Return [X, Y] of the center of cell containing provided text 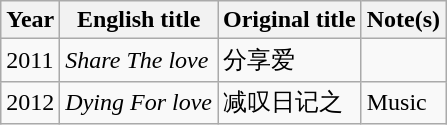
减叹日记之 [290, 102]
Share The love [139, 60]
Dying For love [139, 102]
分享爱 [290, 60]
Note(s) [403, 20]
2011 [30, 60]
Year [30, 20]
2012 [30, 102]
Music [403, 102]
English title [139, 20]
Original title [290, 20]
